From the cell containing the given text, extract its center point as [X, Y] coordinate. 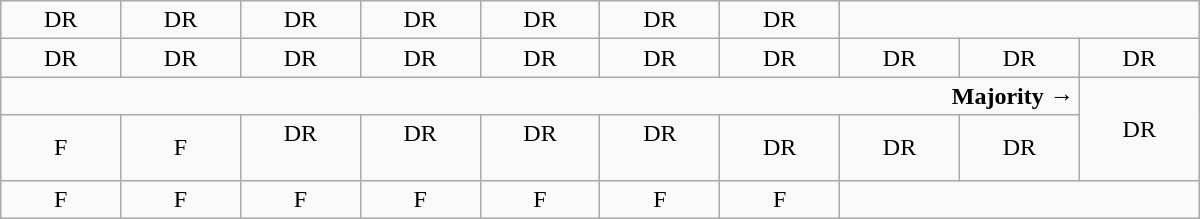
Majority → [540, 96]
